Find where the given text appears and provide that cell's center as [x, y] coordinate. 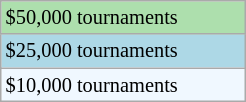
$10,000 tournaments [124, 85]
$25,000 tournaments [124, 51]
$50,000 tournaments [124, 17]
